Detect which cell encompasses the target text, then output its (X, Y) center coordinate. 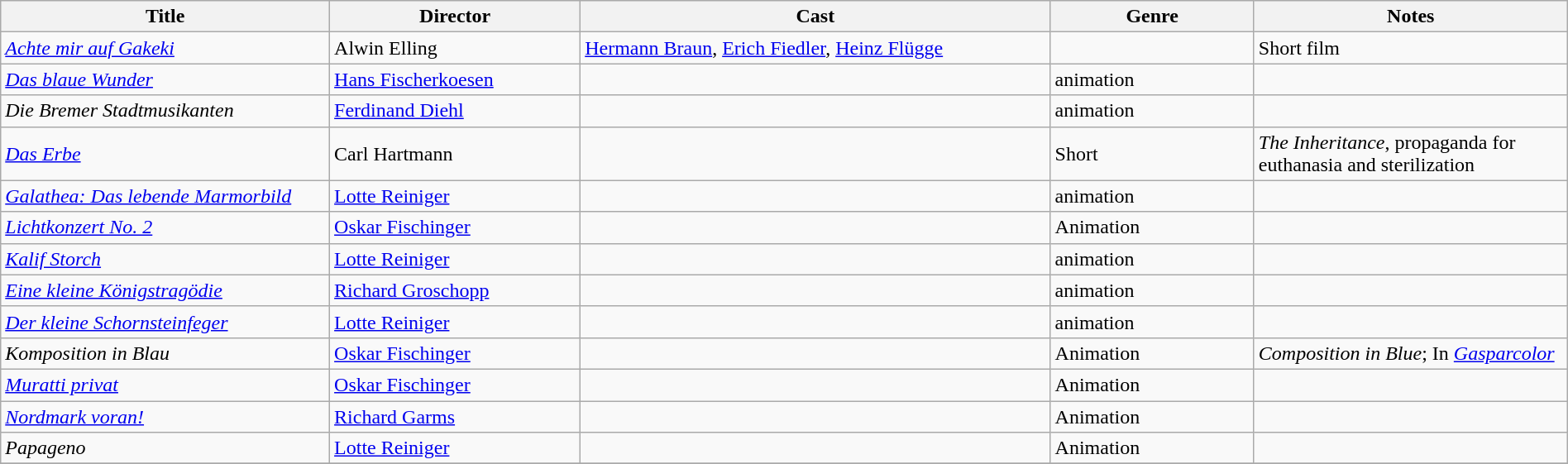
Komposition in Blau (165, 353)
Richard Garms (455, 416)
Achte mir auf Gakeki (165, 48)
Notes (1411, 17)
Die Bremer Stadtmusikanten (165, 111)
Director (455, 17)
Genre (1152, 17)
Eine kleine Königstragödie (165, 290)
Alwin Elling (455, 48)
Muratti privat (165, 385)
Richard Groschopp (455, 290)
Das Erbe (165, 154)
Lichtkonzert No. 2 (165, 227)
Short film (1411, 48)
Composition in Blue; In Gasparcolor (1411, 353)
Das blaue Wunder (165, 79)
Hermann Braun, Erich Fiedler, Heinz Flügge (815, 48)
Carl Hartmann (455, 154)
Galathea: Das lebende Marmorbild (165, 196)
Ferdinand Diehl (455, 111)
Nordmark voran! (165, 416)
Der kleine Schornsteinfeger (165, 322)
Kalif Storch (165, 259)
Papageno (165, 448)
Cast (815, 17)
Title (165, 17)
Hans Fischerkoesen (455, 79)
Short (1152, 154)
The Inheritance, propaganda for euthanasia and sterilization (1411, 154)
